For the text-containing cell, return its midpoint in (X, Y) coordinate format. 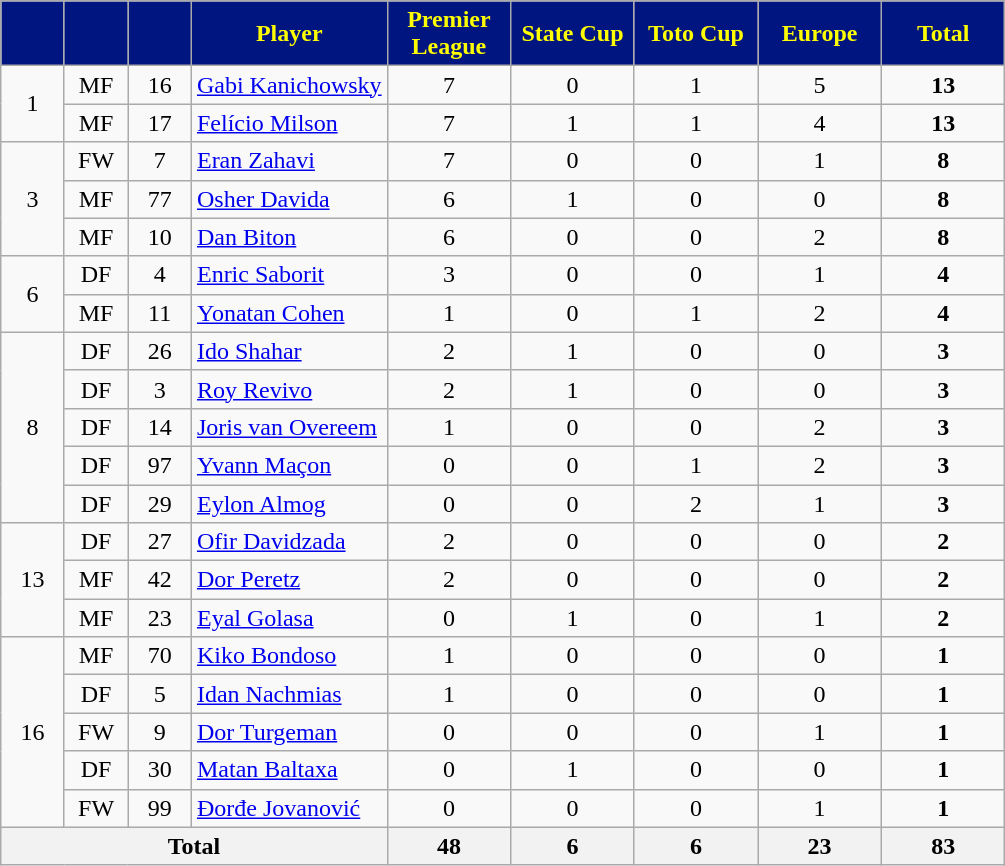
9 (160, 732)
Idan Nachmias (289, 694)
State Cup (573, 34)
Joris van Overeem (289, 427)
Eyal Golasa (289, 618)
Matan Baltaxa (289, 770)
Yonatan Cohen (289, 313)
26 (160, 351)
Dan Biton (289, 237)
Eylon Almog (289, 503)
29 (160, 503)
Ido Shahar (289, 351)
Felício Milson (289, 123)
10 (160, 237)
77 (160, 199)
Roy Revivo (289, 389)
Kiko Bondoso (289, 656)
83 (943, 846)
Player (289, 34)
Yvann Maçon (289, 465)
17 (160, 123)
Ofir Davidzada (289, 542)
Enric Saborit (289, 275)
30 (160, 770)
Toto Cup (696, 34)
42 (160, 580)
11 (160, 313)
48 (449, 846)
70 (160, 656)
Dor Peretz (289, 580)
Osher Davida (289, 199)
97 (160, 465)
99 (160, 808)
Gabi Kanichowsky (289, 85)
Premier League (449, 34)
14 (160, 427)
27 (160, 542)
Đorđe Jovanović (289, 808)
Eran Zahavi (289, 161)
Europe (820, 34)
Dor Turgeman (289, 732)
